Detect which cell encompasses the target text, then output its (x, y) center coordinate. 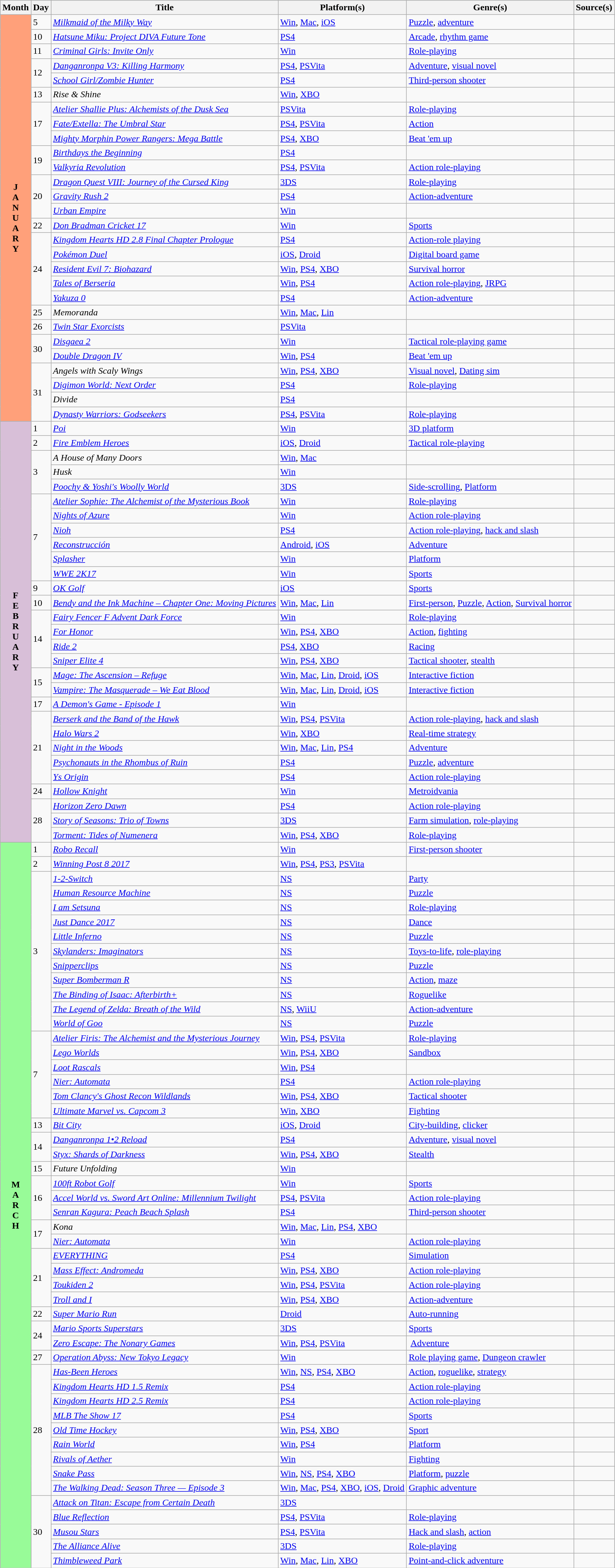
World of Goo (165, 1023)
Digimon World: Next Order (165, 385)
Kingdom Hearts HD 2.5 Remix (165, 1401)
Auto-running (490, 1314)
Mario Sports Superstars (165, 1328)
Source(s) (594, 8)
Platform(s) (342, 8)
Styx: Shards of Darkness (165, 1154)
Skylanders: Imaginators (165, 951)
The Binding of Isaac: Afterbirth+ (165, 994)
Party (490, 878)
Has-Been Heroes (165, 1372)
20 (41, 196)
Tales of Berseria (165, 283)
Rivals of Aether (165, 1459)
Arcade, rhythm game (490, 37)
Valkyria Revolution (165, 167)
School Girl/Zombie Hunter (165, 80)
11 (41, 51)
Kingdom Hearts HD 1.5 Remix (165, 1386)
First-person, Puzzle, Action, Survival horror (490, 602)
Zero Escape: The Nonary Games (165, 1343)
Dynasty Warriors: Godseekers (165, 414)
Super Bomberman R (165, 980)
EVERYTHING (165, 1256)
Future Unfolding (165, 1169)
Month (16, 8)
Disgaea 2 (165, 341)
First-person shooter (490, 849)
Sport (490, 1430)
Metroidvania (490, 791)
Tactical shooter, stealth (490, 661)
Kingdom Hearts HD 2.8 Final Chapter Prologue (165, 240)
Role playing game, Dungeon crawler (490, 1358)
Mass Effect: Andromeda (165, 1270)
Atelier Sophie: The Alchemist of the Mysterious Book (165, 501)
5 (41, 22)
Hatsune Miku: Project DIVA Future Tone (165, 37)
Survival horror (490, 269)
1-2-Switch (165, 878)
MLB The Show 17 (165, 1415)
Troll and I (165, 1299)
Snake Pass (165, 1473)
Musou Stars (165, 1531)
Don Bradman Cricket 17 (165, 225)
Operation Abyss: New Tokyo Legacy (165, 1358)
Atelier Firis: The Alchemist and the Mysterious Journey (165, 1038)
Tactical role-playing game (490, 341)
Double Dragon IV (165, 356)
Memoranda (165, 312)
Lego Worlds (165, 1052)
Action role-playing, JRPG (490, 283)
Roguelike (490, 994)
Bendy and the Ink Machine – Chapter One: Moving Pictures (165, 602)
The Alliance Alive (165, 1546)
Night in the Woods (165, 748)
Bit City (165, 1125)
Story of Seasons: Trio of Towns (165, 820)
Pokémon Duel (165, 254)
Halo Wars 2 (165, 733)
Husk (165, 472)
Divide (165, 399)
Urban Empire (165, 211)
Point-and-click adventure (490, 1560)
Win, Mac, Lin, XBO (342, 1560)
Sandbox (490, 1052)
Snipperclips (165, 966)
MARCH (16, 1205)
Toukiden 2 (165, 1285)
JANUARY (16, 218)
Criminal Girls: Invite Only (165, 51)
Win, Mac, Lin, PS4, XBO (342, 1227)
FEBRUARY (16, 632)
Dragon Quest VIII: Journey of the Cursed King (165, 182)
iOS (342, 588)
26 (41, 327)
Reconstrucción (165, 545)
Old Time Hockey (165, 1430)
Ultimate Marvel vs. Capcom 3 (165, 1111)
Action, fighting (490, 631)
Psychonauts in the Rhombus of Ruin (165, 762)
Nights of Azure (165, 516)
Stealth (490, 1154)
Danganronpa 1•2 Reload (165, 1140)
Just Dance 2017 (165, 922)
Resident Evil 7: Biohazard (165, 269)
Poochy & Yoshi's Woolly World (165, 487)
Tactical role-playing (490, 443)
Super Mario Run (165, 1314)
Berserk and the Band of the Hawk (165, 719)
Day (41, 8)
Win, PS4, PS3, PSVita (342, 864)
31 (41, 392)
Fire Emblem Heroes (165, 443)
Android, iOS (342, 545)
Win, Mac (342, 458)
19 (41, 160)
Title (165, 8)
Danganronpa V3: Killing Harmony (165, 66)
Win, Mac, Lin, PS4 (342, 748)
Ride 2 (165, 646)
Senran Kagura: Peach Beach Splash (165, 1212)
100ft Robot Golf (165, 1183)
Digital board game (490, 254)
Rain World (165, 1444)
Little Inferno (165, 937)
A House of Many Doors (165, 458)
Simulation (490, 1256)
NS, WiiU (342, 1009)
Loot Rascals (165, 1067)
Win, Mac, iOS (342, 22)
25 (41, 312)
Action (490, 124)
Yakuza 0 (165, 298)
Farm simulation, role-playing (490, 820)
The Walking Dead: Season Three — Episode 3 (165, 1488)
City-building, clicker (490, 1125)
OK Golf (165, 588)
Racing (490, 646)
Real-time strategy (490, 733)
Fairy Fencer F Advent Dark Force (165, 617)
Toys-to-life, role-playing (490, 951)
Hack and slash, action (490, 1531)
9 (41, 588)
The Legend of Zelda: Breath of the Wild (165, 1009)
A Demon's Game - Episode 1 (165, 704)
Robo Recall (165, 849)
Birthdays the Beginning (165, 153)
Splasher (165, 559)
27 (41, 1358)
Mage: The Ascension – Refuge (165, 675)
Torment: Tides of Numenera (165, 835)
Kona (165, 1227)
Attack on Titan: Escape from Certain Death (165, 1502)
Genre(s) (490, 8)
Win, Mac, PS4, XBO, iOS, Droid (342, 1488)
Accel World vs. Sword Art Online: Millennium Twilight (165, 1198)
12 (41, 73)
For Honor (165, 631)
Tactical shooter (490, 1096)
Nioh (165, 530)
I am Setsuna (165, 908)
Rise & Shine (165, 95)
16 (41, 1198)
Atelier Shallie Plus: Alchemists of the Dusk Sea (165, 109)
Platform, puzzle (490, 1473)
Sniper Elite 4 (165, 661)
Milkmaid of the Milky Way (165, 22)
3D platform (490, 429)
Mighty Morphin Power Rangers: Mega Battle (165, 138)
Graphic adventure (490, 1488)
Twin Star Exorcists (165, 327)
Action, roguelike, strategy (490, 1372)
Ys Origin (165, 777)
Droid (342, 1314)
Poi (165, 429)
Dance (490, 922)
Blue Reflection (165, 1517)
Human Resource Machine (165, 893)
Hollow Knight (165, 791)
Gravity Rush 2 (165, 196)
Winning Post 8 2017 (165, 864)
WWE 2K17 (165, 574)
Side-scrolling, Platform (490, 487)
Angels with Scaly Wings (165, 370)
Vampire: The Masquerade – We Eat Blood (165, 690)
Tom Clancy's Ghost Recon Wildlands (165, 1096)
Horizon Zero Dawn (165, 806)
Thimbleweed Park (165, 1560)
Fate/Extella: The Umbral Star (165, 124)
Action-role playing (490, 240)
Visual novel, Dating sim (490, 370)
Action, maze (490, 980)
